For the text-containing cell, return its midpoint in [X, Y] coordinate format. 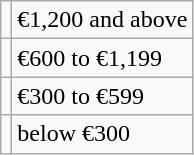
below €300 [102, 134]
€600 to €1,199 [102, 58]
€1,200 and above [102, 20]
€300 to €599 [102, 96]
